Output the (x, y) coordinate of the center of the cell containing the given text.  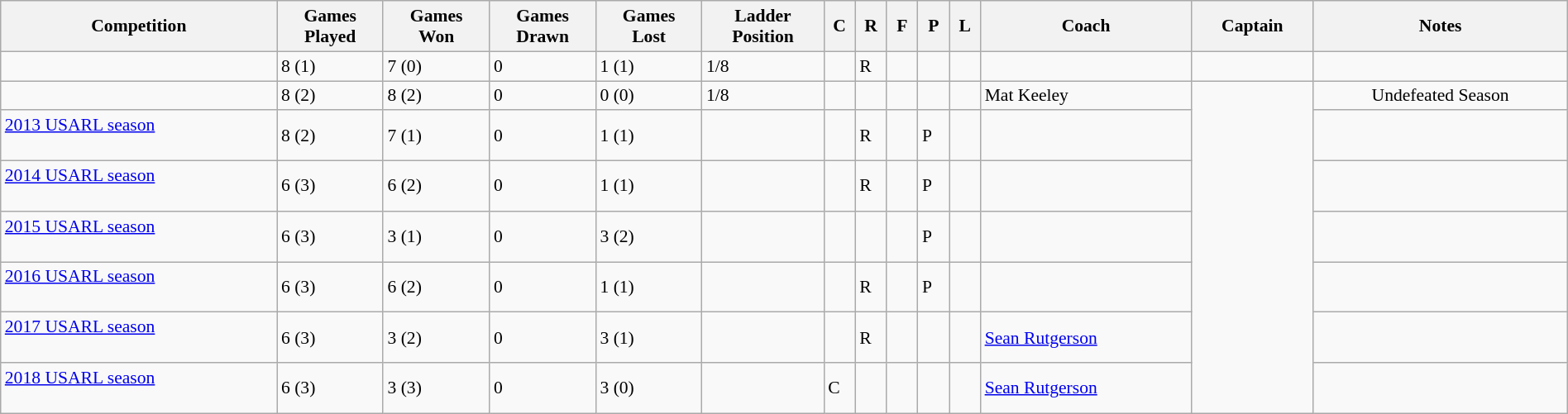
L (965, 26)
2017 USARL season (139, 337)
GamesDrawn (543, 26)
GamesWon (436, 26)
Mat Keeley (1087, 96)
3 (0) (648, 388)
2013 USARL season (139, 136)
7 (1) (436, 136)
Notes (1441, 26)
F (902, 26)
8 (1) (330, 66)
Undefeated Season (1441, 96)
7 (0) (436, 66)
Captain (1252, 26)
GamesPlayed (330, 26)
0 (0) (648, 96)
2016 USARL season (139, 288)
Coach (1087, 26)
2015 USARL season (139, 236)
GamesLost (648, 26)
2018 USARL season (139, 388)
Competition (139, 26)
LadderPosition (762, 26)
2014 USARL season (139, 187)
3 (3) (436, 388)
